Determine the (x, y) coordinate at the center of the cell enclosing the given text.  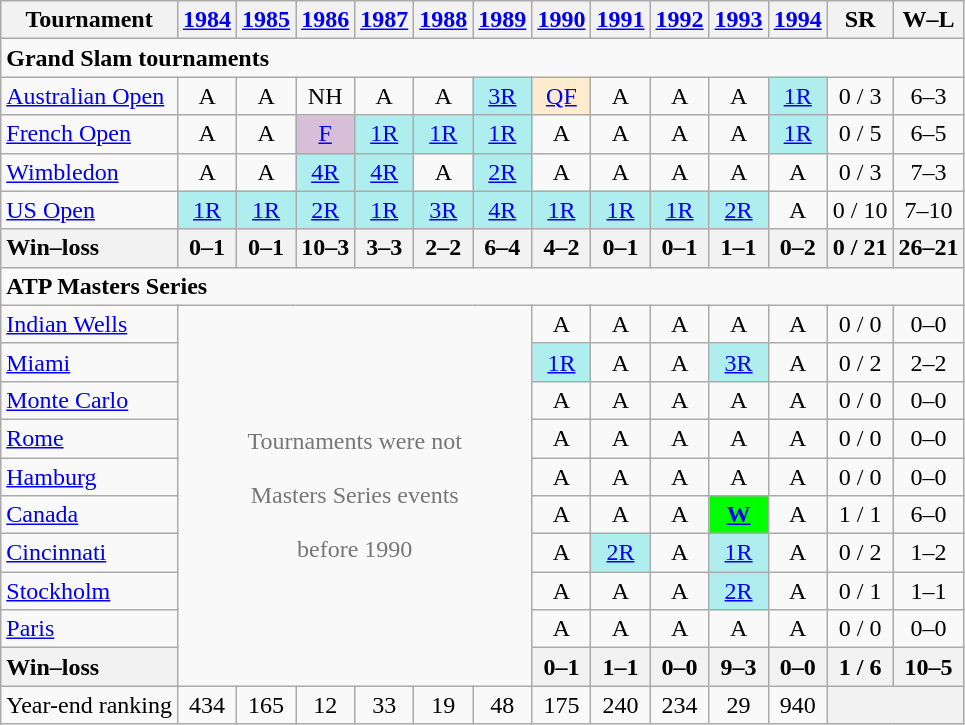
Hamburg (90, 477)
1988 (444, 20)
Stockholm (90, 591)
33 (384, 705)
1984 (208, 20)
0 / 1 (860, 591)
Tournaments were notMasters Series eventsbefore 1990 (355, 496)
1993 (738, 20)
QF (562, 96)
175 (562, 705)
940 (798, 705)
165 (266, 705)
48 (502, 705)
9–3 (738, 667)
7–3 (928, 172)
Monte Carlo (90, 400)
0 / 21 (860, 248)
234 (680, 705)
1992 (680, 20)
1 / 6 (860, 667)
1 / 1 (860, 515)
F (326, 134)
26–21 (928, 248)
4–2 (562, 248)
1987 (384, 20)
ATP Masters Series (482, 286)
W–L (928, 20)
10–5 (928, 667)
434 (208, 705)
Canada (90, 515)
240 (620, 705)
0–2 (798, 248)
W (738, 515)
0 / 5 (860, 134)
3–3 (384, 248)
6–4 (502, 248)
6–5 (928, 134)
10–3 (326, 248)
19 (444, 705)
1991 (620, 20)
Indian Wells (90, 324)
SR (860, 20)
Grand Slam tournaments (482, 58)
12 (326, 705)
Paris (90, 629)
1–2 (928, 553)
29 (738, 705)
Cincinnati (90, 553)
US Open (90, 210)
1985 (266, 20)
1986 (326, 20)
1989 (502, 20)
6–0 (928, 515)
Wimbledon (90, 172)
NH (326, 96)
1994 (798, 20)
French Open (90, 134)
Tournament (90, 20)
Rome (90, 438)
Year-end ranking (90, 705)
1990 (562, 20)
0 / 10 (860, 210)
7–10 (928, 210)
6–3 (928, 96)
Australian Open (90, 96)
Miami (90, 362)
